Output the (x, y) coordinate of the center of the cell containing the given text.  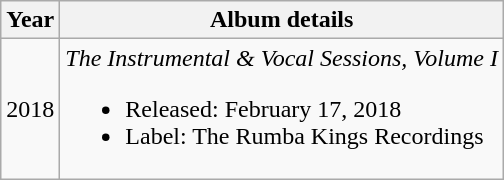
Year (30, 20)
The Instrumental & Vocal Sessions, Volume IReleased: February 17, 2018Label: The Rumba Kings Recordings (282, 109)
Album details (282, 20)
2018 (30, 109)
